Return the [X, Y] coordinate for the center point of the cell that contains the specified text.  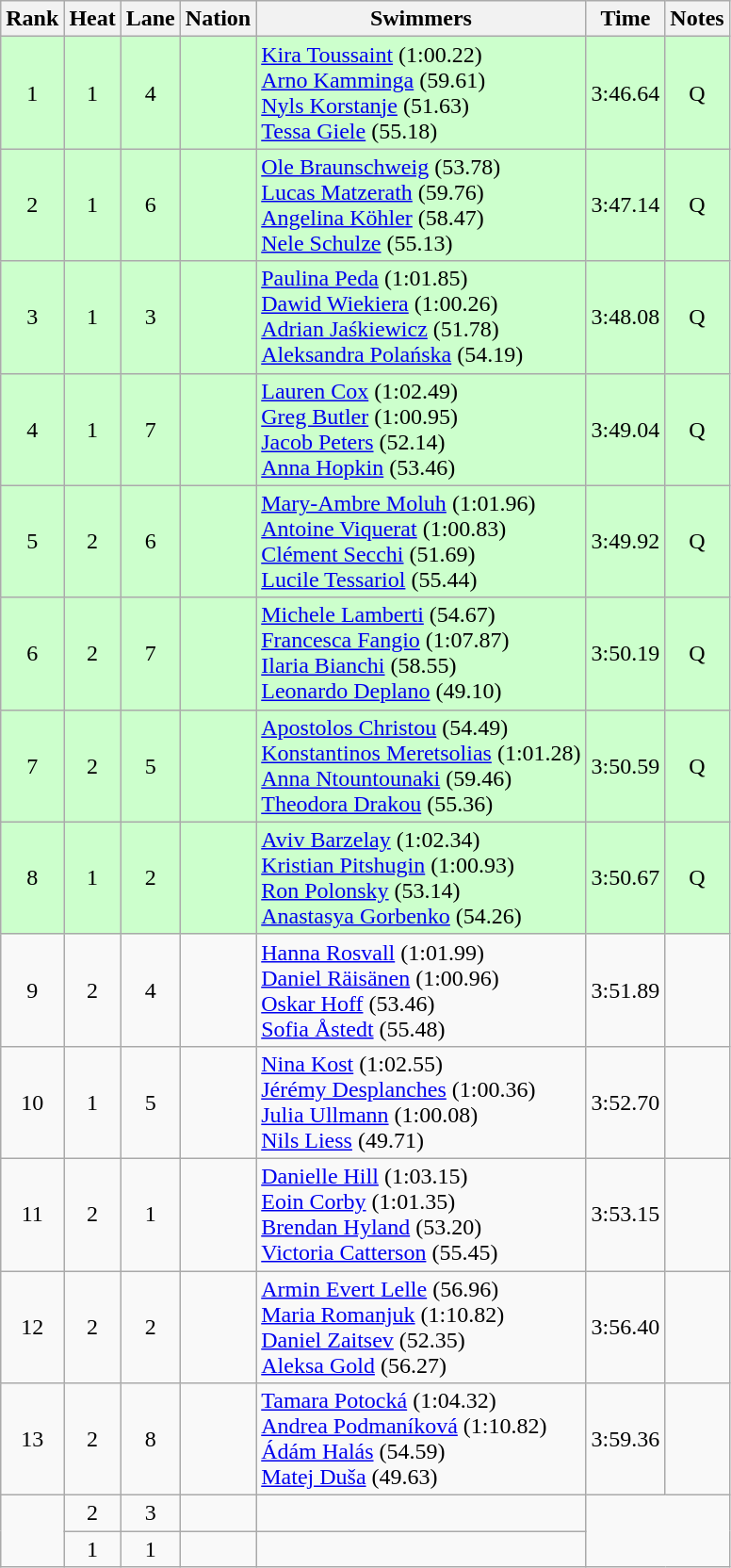
Danielle Hill (1:03.15)Eoin Corby (1:01.35)Brendan Hyland (53.20)Victoria Catterson (55.45) [421, 1214]
9 [32, 989]
Nation [218, 19]
3:47.14 [625, 205]
12 [32, 1327]
10 [32, 1102]
3:53.15 [625, 1214]
Tamara Potocká (1:04.32)Andrea Podmaníková (1:10.82)Ádám Halás (54.59)Matej Duša (49.63) [421, 1440]
3:50.19 [625, 654]
3:59.36 [625, 1440]
Lauren Cox (1:02.49)Greg Butler (1:00.95)Jacob Peters (52.14)Anna Hopkin (53.46) [421, 430]
3:50.67 [625, 878]
Armin Evert Lelle (56.96)Maria Romanjuk (1:10.82)Daniel Zaitsev (52.35)Aleksa Gold (56.27) [421, 1327]
3:48.08 [625, 317]
3:50.59 [625, 765]
3:56.40 [625, 1327]
Rank [32, 19]
13 [32, 1440]
Time [625, 19]
Notes [697, 19]
3:46.64 [625, 92]
3:52.70 [625, 1102]
Hanna Rosvall (1:01.99)Daniel Räisänen (1:00.96)Oskar Hoff (53.46)Sofia Åstedt (55.48) [421, 989]
Apostolos Christou (54.49)Konstantinos Meretsolias (1:01.28)Anna Ntountounaki (59.46)Theodora Drakou (55.36) [421, 765]
Ole Braunschweig (53.78)Lucas Matzerath (59.76)Angelina Köhler (58.47)Nele Schulze (55.13) [421, 205]
Michele Lamberti (54.67)Francesca Fangio (1:07.87)Ilaria Bianchi (58.55)Leonardo Deplano (49.10) [421, 654]
Heat [92, 19]
Swimmers [421, 19]
3:49.04 [625, 430]
Paulina Peda (1:01.85)Dawid Wiekiera (1:00.26)Adrian Jaśkiewicz (51.78)Aleksandra Polańska (54.19) [421, 317]
11 [32, 1214]
Nina Kost (1:02.55)Jérémy Desplanches (1:00.36)Julia Ullmann (1:00.08)Nils Liess (49.71) [421, 1102]
Lane [151, 19]
Aviv Barzelay (1:02.34)Kristian Pitshugin (1:00.93)Ron Polonsky (53.14)Anastasya Gorbenko (54.26) [421, 878]
3:49.92 [625, 541]
Mary-Ambre Moluh (1:01.96)Antoine Viquerat (1:00.83)Clément Secchi (51.69)Lucile Tessariol (55.44) [421, 541]
3:51.89 [625, 989]
Kira Toussaint (1:00.22)Arno Kamminga (59.61)Nyls Korstanje (51.63)Tessa Giele (55.18) [421, 92]
